From the cell containing the given text, extract its center point as (x, y) coordinate. 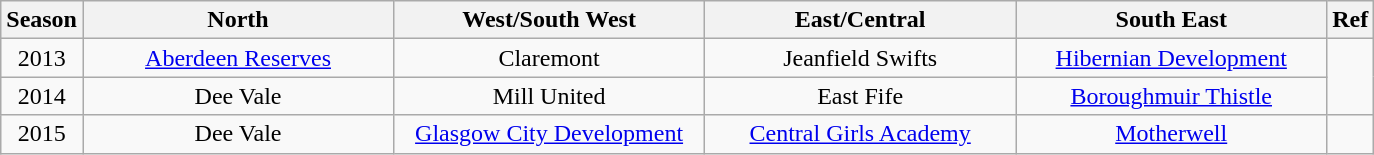
2015 (42, 134)
Boroughmuir Thistle (1172, 96)
Claremont (550, 58)
Central Girls Academy (860, 134)
South East (1172, 20)
Glasgow City Development (550, 134)
Hibernian Development (1172, 58)
Season (42, 20)
Aberdeen Reserves (238, 58)
East/Central (860, 20)
West/South West (550, 20)
2014 (42, 96)
Motherwell (1172, 134)
North (238, 20)
East Fife (860, 96)
Jeanfield Swifts (860, 58)
Ref (1350, 20)
2013 (42, 58)
Mill United (550, 96)
